Extract the (x, y) coordinate from the center of the cell holding the provided text.  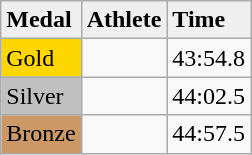
Bronze (41, 134)
44:02.5 (209, 96)
Athlete (124, 20)
44:57.5 (209, 134)
43:54.8 (209, 58)
Medal (41, 20)
Silver (41, 96)
Gold (41, 58)
Time (209, 20)
